For the text-containing cell, return its midpoint in [x, y] coordinate format. 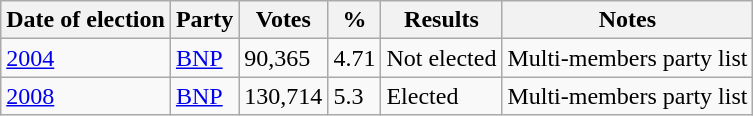
Results [442, 20]
2004 [86, 58]
2008 [86, 96]
% [354, 20]
Party [204, 20]
Notes [628, 20]
Elected [442, 96]
Votes [284, 20]
5.3 [354, 96]
4.71 [354, 58]
Date of election [86, 20]
90,365 [284, 58]
130,714 [284, 96]
Not elected [442, 58]
